Determine the (X, Y) coordinate at the center of the cell enclosing the given text.  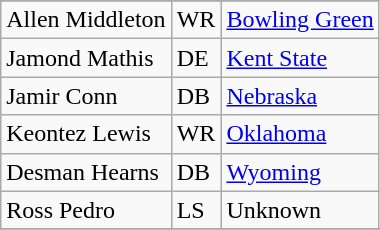
Jamir Conn (86, 96)
Unknown (300, 210)
Ross Pedro (86, 210)
DE (196, 58)
Wyoming (300, 172)
Kent State (300, 58)
Allen Middleton (86, 20)
Keontez Lewis (86, 134)
Nebraska (300, 96)
LS (196, 210)
Oklahoma (300, 134)
Jamond Mathis (86, 58)
Bowling Green (300, 20)
Desman Hearns (86, 172)
